Provide the [X, Y] coordinate of the cell's center where the given text is located.  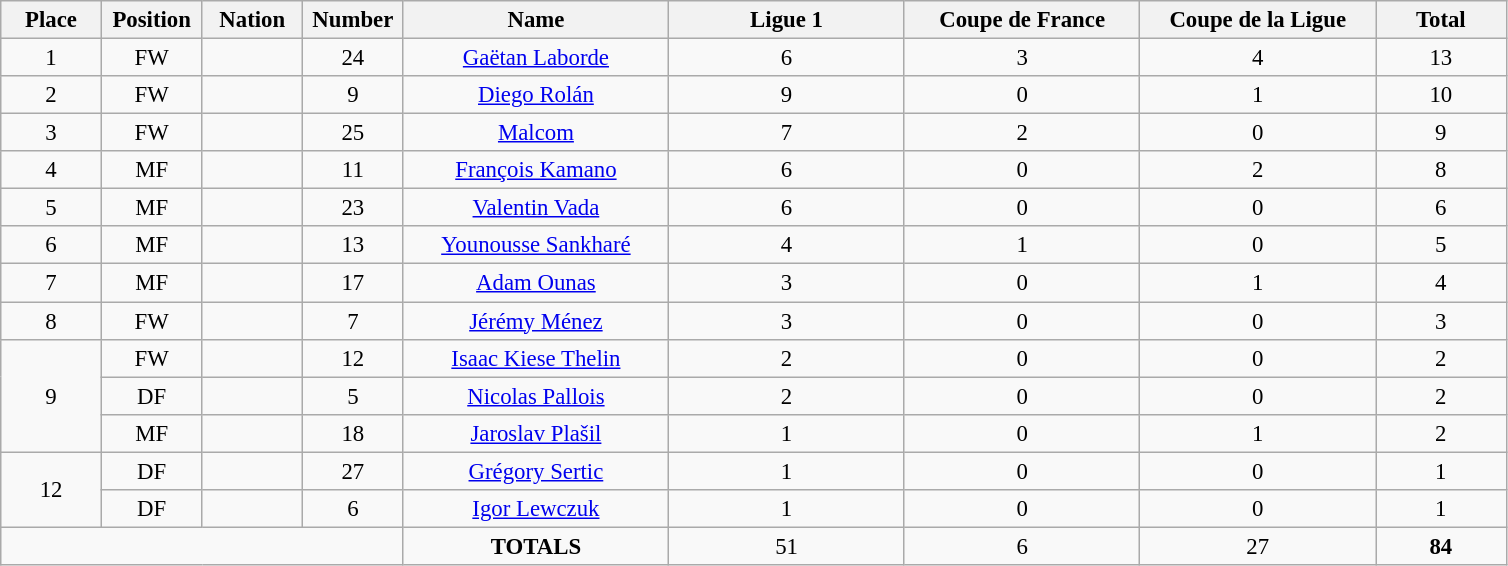
Malcom [536, 133]
Name [536, 20]
Igor Lewczuk [536, 509]
11 [354, 170]
17 [354, 283]
Jaroslav Plašil [536, 433]
10 [1442, 95]
Adam Ounas [536, 283]
Isaac Kiese Thelin [536, 358]
23 [354, 208]
Diego Rolán [536, 95]
25 [354, 133]
Nation [252, 20]
Number [354, 20]
84 [1442, 546]
Place [52, 20]
Ligue 1 [787, 20]
51 [787, 546]
Younousse Sankharé [536, 245]
Coupe de la Ligue [1258, 20]
Gaëtan Laborde [536, 58]
18 [354, 433]
TOTALS [536, 546]
Total [1442, 20]
24 [354, 58]
Valentin Vada [536, 208]
François Kamano [536, 170]
Position [152, 20]
Jérémy Ménez [536, 321]
Coupe de France [1022, 20]
Nicolas Pallois [536, 396]
Grégory Sertic [536, 471]
